Identify which cell holds the provided text, then report its (x, y) central coordinate. 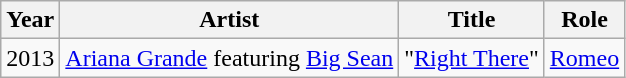
Year (30, 20)
Romeo (584, 58)
"Right There" (472, 58)
Ariana Grande featuring Big Sean (230, 58)
Title (472, 20)
Artist (230, 20)
Role (584, 20)
2013 (30, 58)
